Provide the [x, y] coordinate of the cell's center where the given text is located.  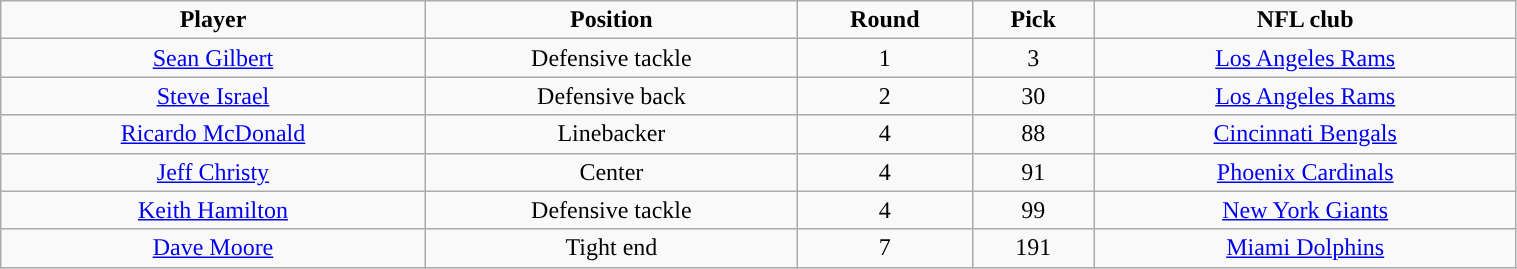
88 [1033, 134]
Phoenix Cardinals [1305, 172]
1 [885, 58]
Cincinnati Bengals [1305, 134]
2 [885, 96]
91 [1033, 172]
Defensive back [611, 96]
Position [611, 20]
99 [1033, 210]
Ricardo McDonald [213, 134]
7 [885, 248]
3 [1033, 58]
30 [1033, 96]
Dave Moore [213, 248]
Round [885, 20]
Jeff Christy [213, 172]
New York Giants [1305, 210]
Tight end [611, 248]
Miami Dolphins [1305, 248]
Linebacker [611, 134]
191 [1033, 248]
Sean Gilbert [213, 58]
Pick [1033, 20]
NFL club [1305, 20]
Keith Hamilton [213, 210]
Steve Israel [213, 96]
Player [213, 20]
Center [611, 172]
